Output the (x, y) coordinate of the center of the cell containing the given text.  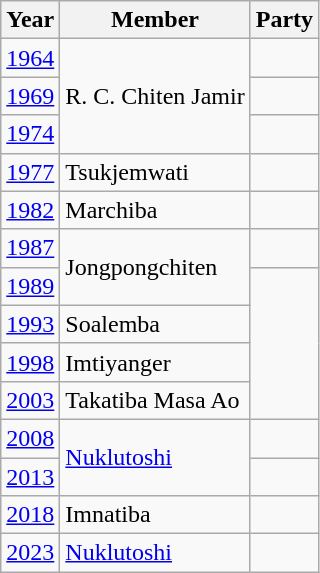
1977 (30, 172)
2003 (30, 400)
Member (155, 20)
1982 (30, 210)
R. C. Chiten Jamir (155, 96)
Year (30, 20)
Takatiba Masa Ao (155, 400)
Imnatiba (155, 515)
1998 (30, 362)
Tsukjemwati (155, 172)
Soalemba (155, 324)
2013 (30, 477)
Imtiyanger (155, 362)
1987 (30, 248)
2023 (30, 553)
2018 (30, 515)
1969 (30, 96)
Party (284, 20)
2008 (30, 438)
1964 (30, 58)
Jongpongchiten (155, 267)
1993 (30, 324)
Marchiba (155, 210)
1974 (30, 134)
1989 (30, 286)
